For the text-containing cell, return its midpoint in (X, Y) coordinate format. 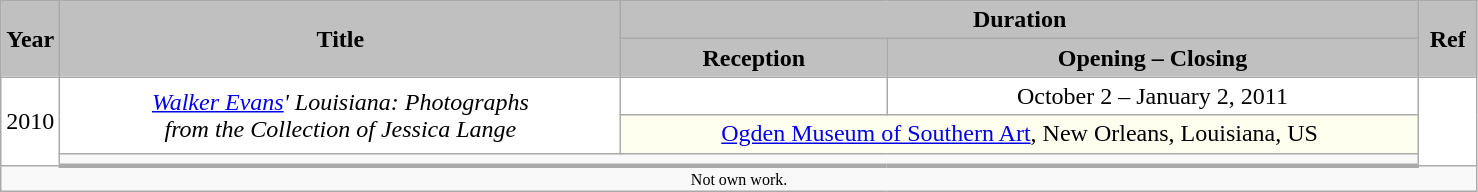
Ref (1448, 39)
Ogden Museum of Southern Art, New Orleans, Louisiana, US (1020, 134)
Not own work. (740, 179)
Year (30, 39)
Walker Evans' Louisiana: Photographs from the Collection of Jessica Lange (340, 115)
Duration (1020, 20)
Reception (754, 58)
October 2 – January 2, 2011 (1153, 96)
Opening – Closing (1153, 58)
2010 (30, 122)
Title (340, 39)
